From the cell containing the given text, extract its center point as (X, Y) coordinate. 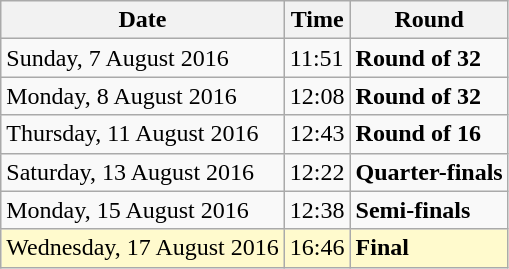
Semi-finals (429, 210)
Wednesday, 17 August 2016 (143, 248)
12:38 (317, 210)
12:22 (317, 172)
Date (143, 20)
Quarter-finals (429, 172)
Round of 16 (429, 134)
12:43 (317, 134)
Monday, 8 August 2016 (143, 96)
Saturday, 13 August 2016 (143, 172)
11:51 (317, 58)
Round (429, 20)
12:08 (317, 96)
16:46 (317, 248)
Final (429, 248)
Sunday, 7 August 2016 (143, 58)
Monday, 15 August 2016 (143, 210)
Time (317, 20)
Thursday, 11 August 2016 (143, 134)
